Provide the [x, y] coordinate of the cell's center where the given text is located.  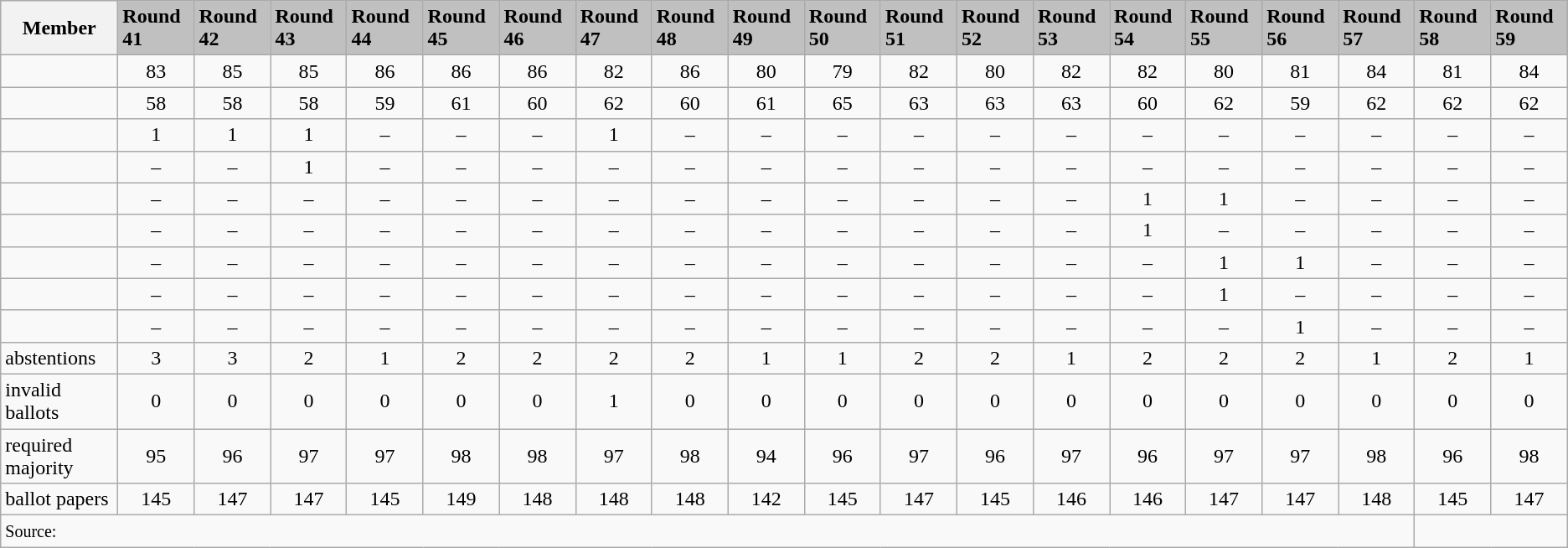
Member [59, 28]
Round 55 [1225, 28]
Round 46 [538, 28]
Round 44 [385, 28]
Round 52 [995, 28]
95 [156, 456]
Round 50 [843, 28]
Round 51 [918, 28]
Round 47 [613, 28]
142 [766, 499]
149 [461, 499]
Round 42 [233, 28]
Round 53 [1070, 28]
Round 57 [1377, 28]
79 [843, 71]
Round 58 [1452, 28]
Round 45 [461, 28]
Round 41 [156, 28]
94 [766, 456]
Round 49 [766, 28]
invalid ballots [59, 401]
abstentions [59, 358]
83 [156, 71]
Round 59 [1529, 28]
Round 54 [1148, 28]
Round 43 [308, 28]
Source: [708, 531]
Round 56 [1300, 28]
ballot papers [59, 499]
65 [843, 103]
required majority [59, 456]
Round 48 [690, 28]
